For the text-containing cell, return its midpoint in [X, Y] coordinate format. 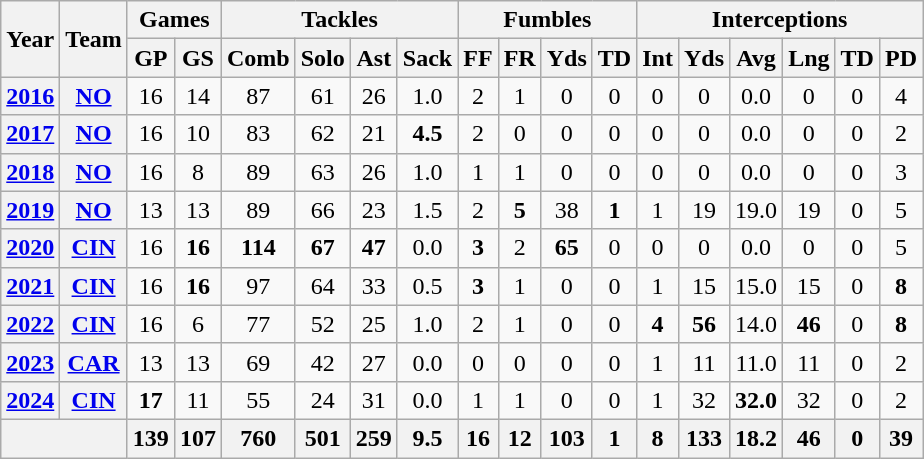
52 [322, 324]
9.5 [427, 438]
2021 [30, 286]
6 [198, 324]
139 [150, 438]
87 [258, 96]
FF [478, 58]
Avg [756, 58]
65 [566, 248]
19.0 [756, 210]
2024 [30, 400]
23 [374, 210]
47 [374, 248]
2023 [30, 362]
17 [150, 400]
Lng [809, 58]
501 [322, 438]
760 [258, 438]
Comb [258, 58]
107 [198, 438]
PD [900, 58]
83 [258, 134]
67 [322, 248]
27 [374, 362]
33 [374, 286]
69 [258, 362]
18.2 [756, 438]
103 [566, 438]
14 [198, 96]
10 [198, 134]
Tackles [339, 20]
62 [322, 134]
39 [900, 438]
Ast [374, 58]
2017 [30, 134]
0.5 [427, 286]
GP [150, 58]
56 [704, 324]
259 [374, 438]
14.0 [756, 324]
15.0 [756, 286]
25 [374, 324]
Sack [427, 58]
55 [258, 400]
31 [374, 400]
Fumbles [548, 20]
21 [374, 134]
2020 [30, 248]
114 [258, 248]
Int [658, 58]
32.0 [756, 400]
66 [322, 210]
133 [704, 438]
2022 [30, 324]
11.0 [756, 362]
63 [322, 172]
FR [520, 58]
12 [520, 438]
4.5 [427, 134]
2018 [30, 172]
77 [258, 324]
Solo [322, 58]
42 [322, 362]
GS [198, 58]
97 [258, 286]
Interceptions [780, 20]
24 [322, 400]
2016 [30, 96]
1.5 [427, 210]
38 [566, 210]
2019 [30, 210]
Year [30, 39]
64 [322, 286]
Games [174, 20]
CAR [94, 362]
61 [322, 96]
Team [94, 39]
